Determine the (x, y) coordinate at the center of the cell enclosing the given text.  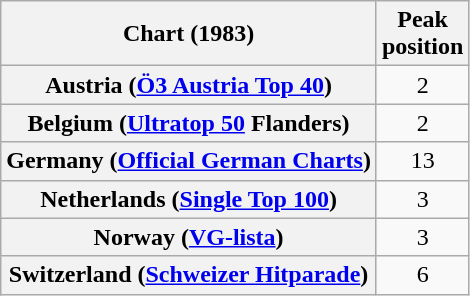
6 (422, 275)
13 (422, 161)
Norway (VG-lista) (189, 237)
Austria (Ö3 Austria Top 40) (189, 85)
Chart (1983) (189, 34)
Germany (Official German Charts) (189, 161)
Switzerland (Schweizer Hitparade) (189, 275)
Belgium (Ultratop 50 Flanders) (189, 123)
Peakposition (422, 34)
Netherlands (Single Top 100) (189, 199)
